Identify which cell holds the provided text, then report its (X, Y) central coordinate. 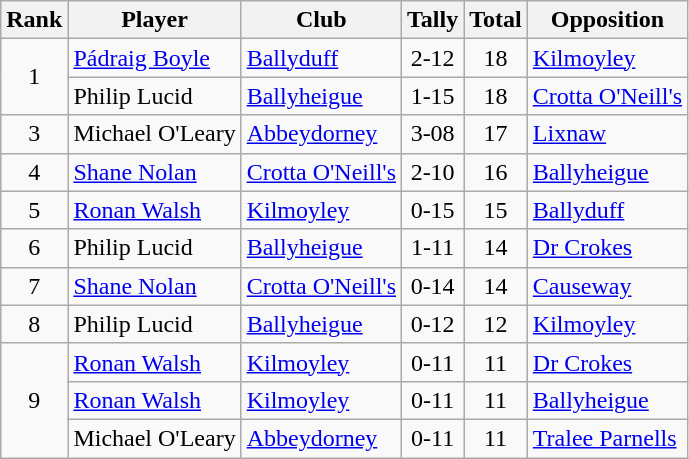
7 (34, 286)
17 (496, 134)
0-14 (433, 286)
Opposition (607, 20)
2-12 (433, 58)
12 (496, 324)
2-10 (433, 172)
Tralee Parnells (607, 438)
16 (496, 172)
Lixnaw (607, 134)
Total (496, 20)
1 (34, 77)
Causeway (607, 286)
3-08 (433, 134)
Rank (34, 20)
Tally (433, 20)
3 (34, 134)
Player (154, 20)
1-15 (433, 96)
5 (34, 210)
4 (34, 172)
0-12 (433, 324)
Pádraig Boyle (154, 58)
0-15 (433, 210)
1-11 (433, 248)
15 (496, 210)
6 (34, 248)
9 (34, 400)
8 (34, 324)
Club (321, 20)
